Pinpoint the cell where the given text exists, returning its [X, Y] midpoint coordinate. 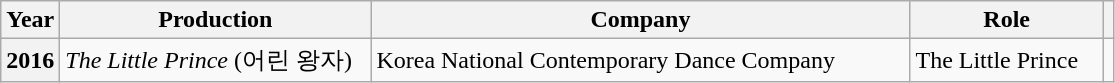
Role [1006, 20]
2016 [30, 60]
Korea National Contemporary Dance Company [640, 60]
The Little Prince [1006, 60]
The Little Prince (어린 왕자) [216, 60]
Company [640, 20]
Year [30, 20]
Production [216, 20]
